Capture the cell that displays the provided text and extract its [X, Y] central coordinate. 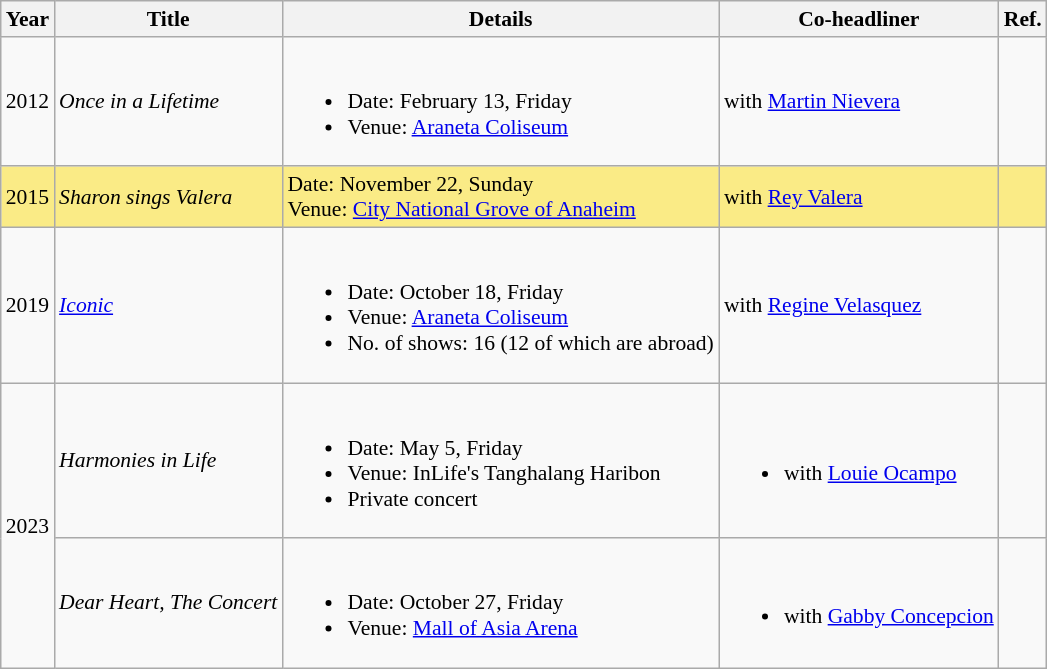
with Gabby Concepcion [859, 603]
Iconic [168, 306]
Harmonies in Life [168, 460]
Date: May 5, FridayVenue: InLife's Tanghalang HaribonPrivate concert [500, 460]
Details [500, 19]
Sharon sings Valera [168, 198]
with Rey Valera [859, 198]
2015 [28, 198]
with Martin Nievera [859, 102]
Year [28, 19]
Date: February 13, FridayVenue: Araneta Coliseum [500, 102]
Ref. [1023, 19]
2023 [28, 526]
with Louie Ocampo [859, 460]
Title [168, 19]
Co-headliner [859, 19]
Dear Heart, The Concert [168, 603]
Date: October 18, FridayVenue: Araneta ColiseumNo. of shows: 16 (12 of which are abroad) [500, 306]
Date: November 22, SundayVenue: City National Grove of Anaheim [500, 198]
Once in a Lifetime [168, 102]
Date: October 27, FridayVenue: Mall of Asia Arena [500, 603]
2012 [28, 102]
with Regine Velasquez [859, 306]
2019 [28, 306]
